Provide the (x, y) coordinate of the cell's center where the given text is located.  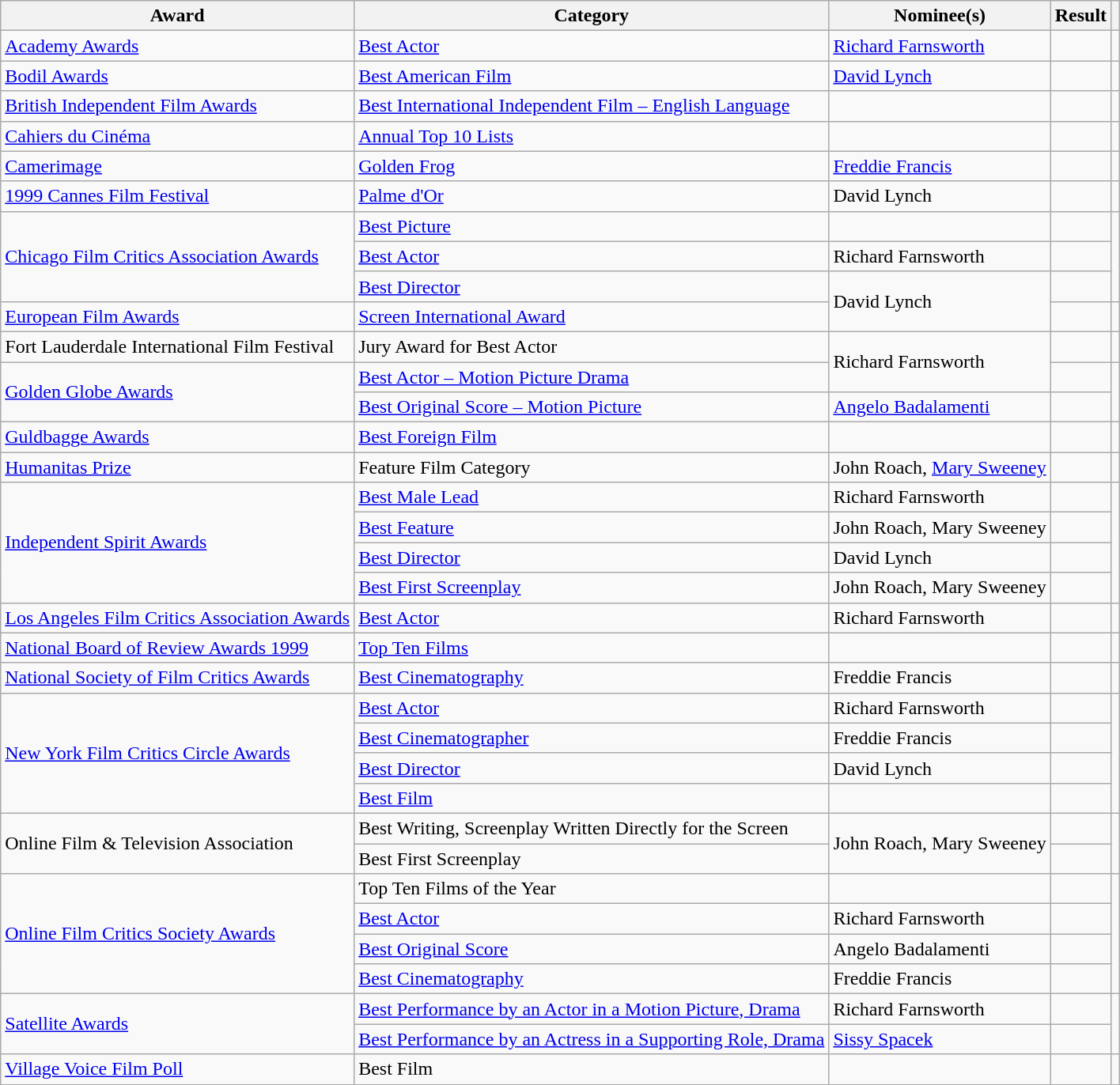
Best Foreign Film (592, 437)
Category (592, 16)
Best Male Lead (592, 497)
Best International Independent Film – English Language (592, 106)
Jury Award for Best Actor (592, 346)
Annual Top 10 Lists (592, 136)
Humanitas Prize (177, 467)
Best Feature (592, 527)
Best Original Score (592, 949)
Best American Film (592, 76)
Award (177, 16)
Sissy Spacek (940, 1039)
Best Picture (592, 226)
Top Ten Films (592, 648)
Feature Film Category (592, 467)
British Independent Film Awards (177, 106)
Bodil Awards (177, 76)
Los Angeles Film Critics Association Awards (177, 618)
National Society of Film Critics Awards (177, 678)
Online Film Critics Society Awards (177, 934)
Golden Globe Awards (177, 392)
Chicago Film Critics Association Awards (177, 256)
Result (1080, 16)
Best Writing, Screenplay Written Directly for the Screen (592, 828)
Independent Spirit Awards (177, 542)
Screen International Award (592, 316)
Palme d'Or (592, 196)
Best Original Score – Motion Picture (592, 407)
Guldbagge Awards (177, 437)
Best Actor – Motion Picture Drama (592, 377)
Best Performance by an Actress in a Supporting Role, Drama (592, 1039)
Golden Frog (592, 166)
Cahiers du Cinéma (177, 136)
Satellite Awards (177, 1024)
Camerimage (177, 166)
Village Voice Film Poll (177, 1069)
Best Cinematographer (592, 738)
National Board of Review Awards 1999 (177, 648)
Online Film & Television Association (177, 843)
New York Film Critics Circle Awards (177, 753)
Best Performance by an Actor in a Motion Picture, Drama (592, 1009)
Top Ten Films of the Year (592, 889)
European Film Awards (177, 316)
Nominee(s) (940, 16)
Fort Lauderdale International Film Festival (177, 346)
1999 Cannes Film Festival (177, 196)
Academy Awards (177, 46)
